From the cell containing the given text, extract its center point as (x, y) coordinate. 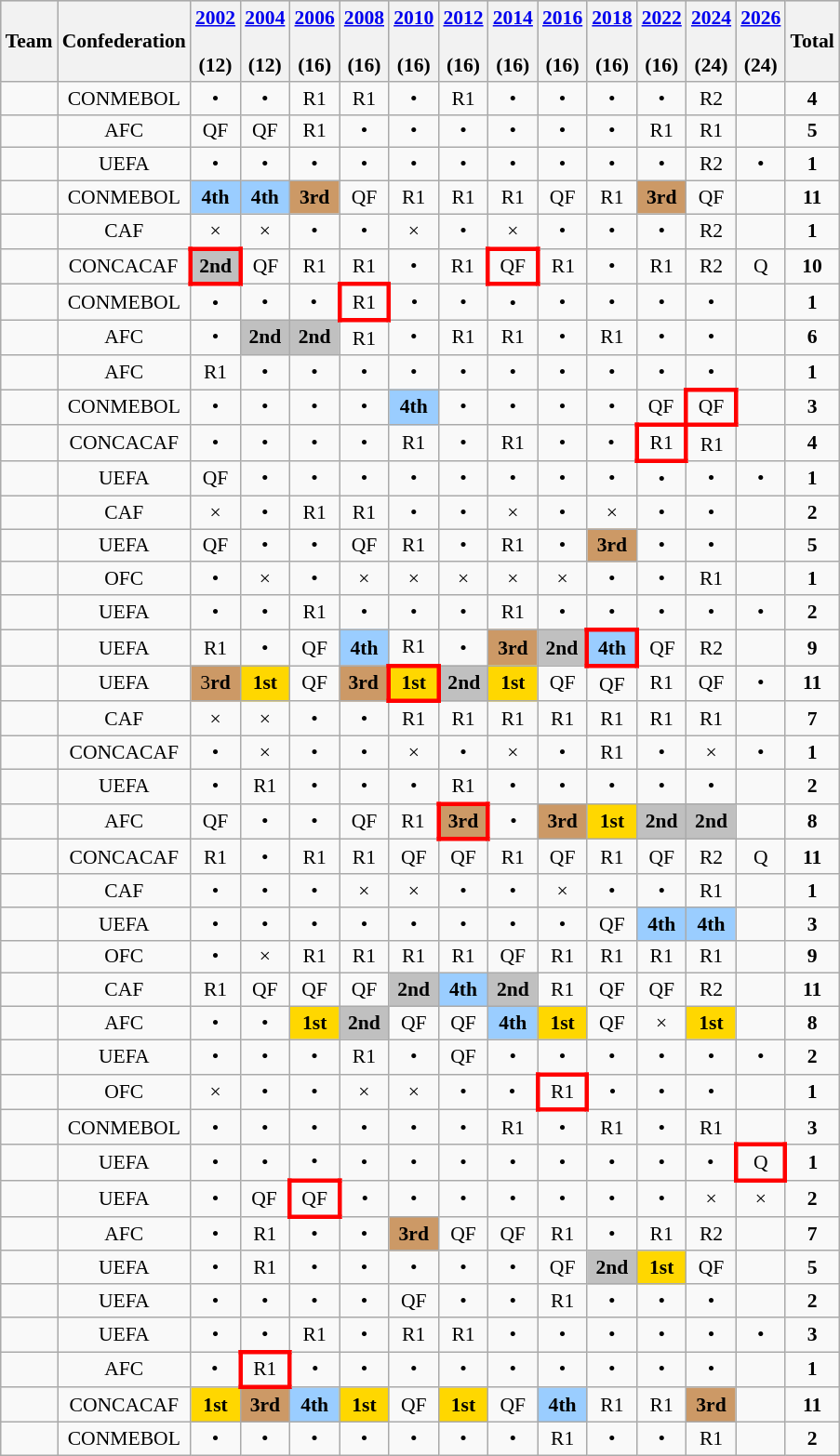
2016(16) (562, 41)
2024(24) (711, 41)
2002(12) (216, 41)
2022(16) (662, 41)
2010(16) (413, 41)
2018(16) (612, 41)
2014(16) (513, 41)
2004(12) (264, 41)
2012(16) (463, 41)
Total (811, 41)
Confederation (125, 41)
2006(16) (314, 41)
Team (30, 41)
2026(24) (761, 41)
2008(16) (365, 41)
6 (811, 338)
10 (811, 266)
